Identify which cell holds the provided text, then report its [X, Y] central coordinate. 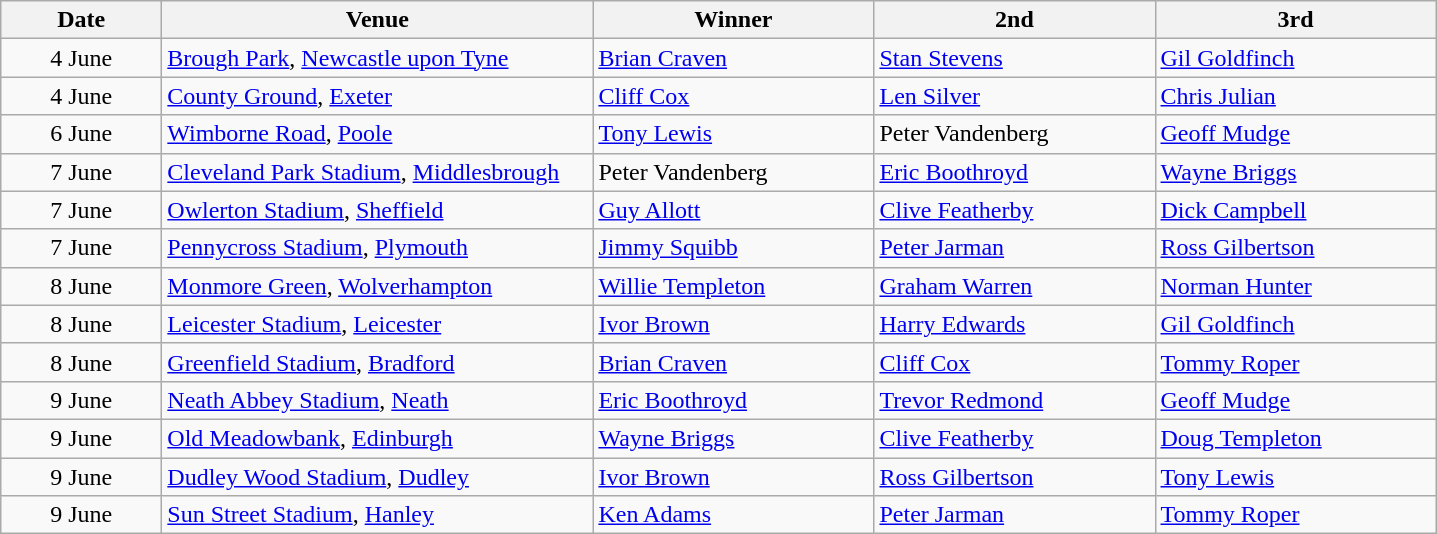
Graham Warren [1014, 286]
Owlerton Stadium, Sheffield [378, 210]
3rd [1296, 20]
Date [82, 20]
Greenfield Stadium, Bradford [378, 362]
Guy Allott [734, 210]
2nd [1014, 20]
Cleveland Park Stadium, Middlesbrough [378, 172]
Wimborne Road, Poole [378, 134]
Pennycross Stadium, Plymouth [378, 248]
Chris Julian [1296, 96]
Willie Templeton [734, 286]
County Ground, Exeter [378, 96]
Sun Street Stadium, Hanley [378, 515]
Harry Edwards [1014, 324]
Trevor Redmond [1014, 400]
Stan Stevens [1014, 58]
Venue [378, 20]
Jimmy Squibb [734, 248]
Len Silver [1014, 96]
Ken Adams [734, 515]
Neath Abbey Stadium, Neath [378, 400]
Norman Hunter [1296, 286]
Monmore Green, Wolverhampton [378, 286]
Winner [734, 20]
Doug Templeton [1296, 438]
Old Meadowbank, Edinburgh [378, 438]
Brough Park, Newcastle upon Tyne [378, 58]
Dudley Wood Stadium, Dudley [378, 477]
Dick Campbell [1296, 210]
Leicester Stadium, Leicester [378, 324]
6 June [82, 134]
